Scan for the cell matching the given text and deliver its (X, Y) coordinate at center. 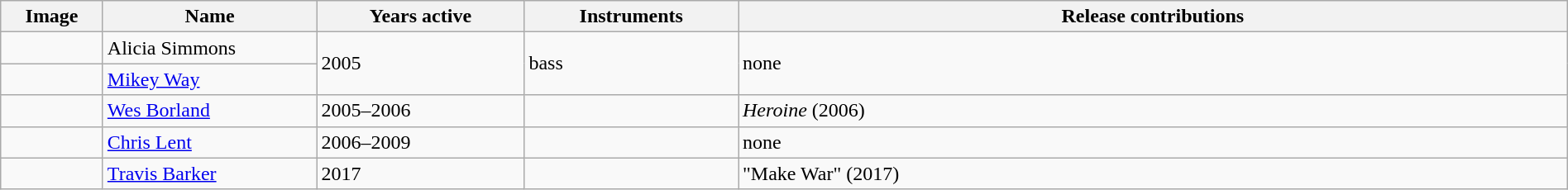
Wes Borland (210, 111)
Years active (420, 17)
Image (52, 17)
2006–2009 (420, 142)
2005 (420, 64)
"Make War" (2017) (1153, 173)
Alicia Simmons (210, 48)
Instruments (632, 17)
Mikey Way (210, 79)
Travis Barker (210, 173)
bass (632, 64)
Heroine (2006) (1153, 111)
Name (210, 17)
2017 (420, 173)
2005–2006 (420, 111)
Chris Lent (210, 142)
Release contributions (1153, 17)
